Return the (X, Y) coordinate for the center point of the cell that contains the specified text.  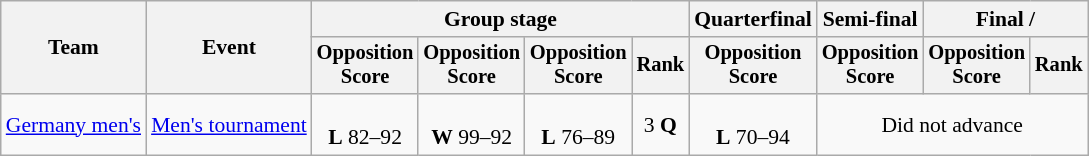
L 82–92 (366, 124)
Men's tournament (229, 124)
Germany men's (74, 124)
Semi-final (870, 19)
L 70–94 (753, 124)
L 76–89 (578, 124)
Event (229, 48)
Team (74, 48)
3 Q (661, 124)
Final / (1005, 19)
Did not advance (952, 124)
Group stage (500, 19)
W 99–92 (472, 124)
Quarterfinal (753, 19)
